Locate the cell with the specified text and output its [x, y] center coordinate. 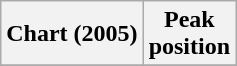
Peakposition [189, 34]
Chart (2005) [72, 34]
